Provide the [X, Y] coordinate of the cell's center where the given text is located.  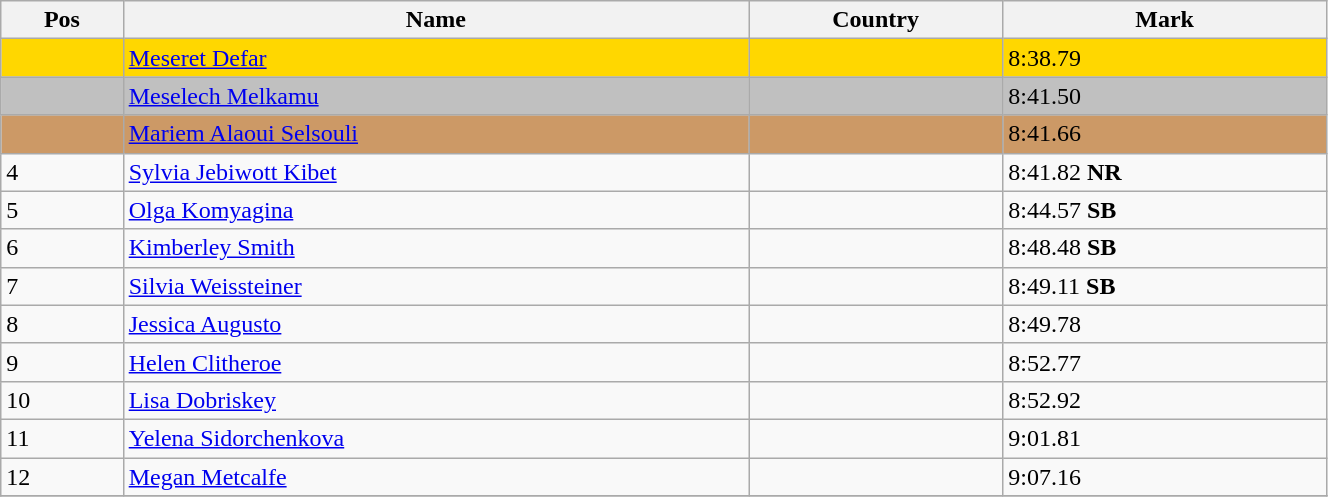
8:48.48 SB [1165, 248]
8:49.11 SB [1165, 286]
Meseret Defar [436, 58]
8:52.77 [1165, 362]
4 [62, 172]
Country [875, 20]
Olga Komyagina [436, 210]
Mariem Alaoui Selsouli [436, 134]
8:49.78 [1165, 324]
Sylvia Jebiwott Kibet [436, 172]
Jessica Augusto [436, 324]
Pos [62, 20]
8:44.57 SB [1165, 210]
12 [62, 477]
8 [62, 324]
9 [62, 362]
Megan Metcalfe [436, 477]
8:38.79 [1165, 58]
Name [436, 20]
Kimberley Smith [436, 248]
10 [62, 400]
5 [62, 210]
8:41.50 [1165, 96]
11 [62, 438]
Meselech Melkamu [436, 96]
7 [62, 286]
Yelena Sidorchenkova [436, 438]
9:01.81 [1165, 438]
6 [62, 248]
Lisa Dobriskey [436, 400]
8:41.66 [1165, 134]
Helen Clitheroe [436, 362]
Mark [1165, 20]
Silvia Weissteiner [436, 286]
9:07.16 [1165, 477]
8:41.82 NR [1165, 172]
8:52.92 [1165, 400]
